Pinpoint the cell where the given text exists, returning its (X, Y) midpoint coordinate. 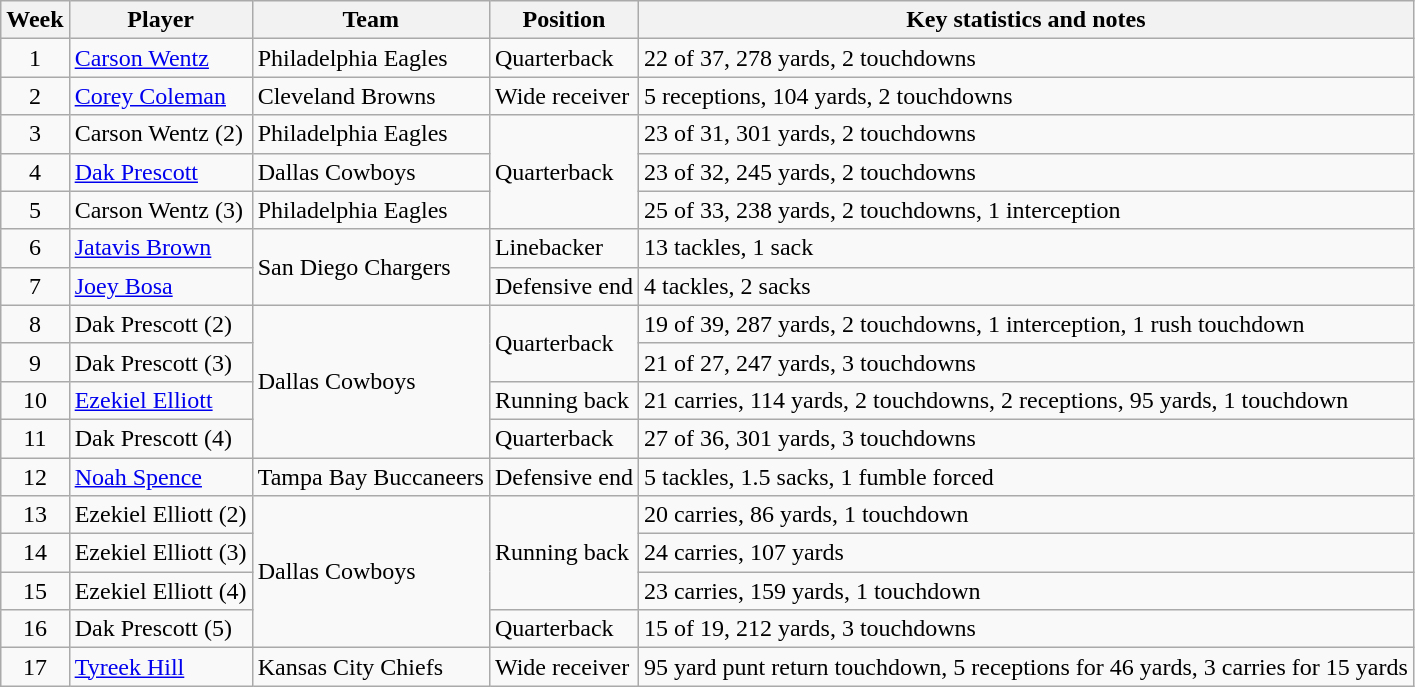
Ezekiel Elliott (3) (160, 553)
Dak Prescott (4) (160, 438)
7 (35, 286)
95 yard punt return touchdown, 5 receptions for 46 yards, 3 carries for 15 yards (1026, 667)
Noah Spence (160, 477)
Corey Coleman (160, 96)
Kansas City Chiefs (370, 667)
Key statistics and notes (1026, 20)
23 carries, 159 yards, 1 touchdown (1026, 591)
20 carries, 86 yards, 1 touchdown (1026, 515)
3 (35, 134)
Jatavis Brown (160, 248)
2 (35, 96)
8 (35, 324)
21 of 27, 247 yards, 3 touchdowns (1026, 362)
22 of 37, 278 yards, 2 touchdowns (1026, 58)
13 tackles, 1 sack (1026, 248)
24 carries, 107 yards (1026, 553)
4 (35, 172)
19 of 39, 287 yards, 2 touchdowns, 1 interception, 1 rush touchdown (1026, 324)
Tampa Bay Buccaneers (370, 477)
13 (35, 515)
Position (564, 20)
Ezekiel Elliott (4) (160, 591)
Ezekiel Elliott (2) (160, 515)
Player (160, 20)
9 (35, 362)
Ezekiel Elliott (160, 400)
1 (35, 58)
5 receptions, 104 yards, 2 touchdowns (1026, 96)
Carson Wentz (160, 58)
15 of 19, 212 yards, 3 touchdowns (1026, 629)
23 of 32, 245 yards, 2 touchdowns (1026, 172)
16 (35, 629)
Week (35, 20)
Linebacker (564, 248)
Dak Prescott (2) (160, 324)
10 (35, 400)
Dak Prescott (5) (160, 629)
Carson Wentz (3) (160, 210)
Cleveland Browns (370, 96)
6 (35, 248)
15 (35, 591)
12 (35, 477)
25 of 33, 238 yards, 2 touchdowns, 1 interception (1026, 210)
14 (35, 553)
4 tackles, 2 sacks (1026, 286)
11 (35, 438)
Team (370, 20)
5 tackles, 1.5 sacks, 1 fumble forced (1026, 477)
27 of 36, 301 yards, 3 touchdowns (1026, 438)
Carson Wentz (2) (160, 134)
Dak Prescott (160, 172)
21 carries, 114 yards, 2 touchdowns, 2 receptions, 95 yards, 1 touchdown (1026, 400)
Tyreek Hill (160, 667)
San Diego Chargers (370, 267)
5 (35, 210)
Joey Bosa (160, 286)
17 (35, 667)
Dak Prescott (3) (160, 362)
23 of 31, 301 yards, 2 touchdowns (1026, 134)
